Return the (X, Y) coordinate for the center point of the cell that contains the specified text.  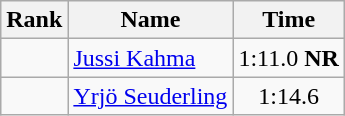
1:11.0 NR (289, 58)
Yrjö Seuderling (150, 96)
1:14.6 (289, 96)
Rank (34, 20)
Time (289, 20)
Name (150, 20)
Jussi Kahma (150, 58)
